Identify which cell holds the provided text, then report its [X, Y] central coordinate. 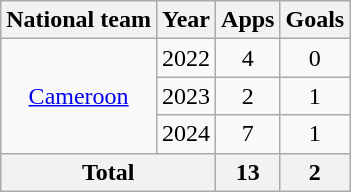
2022 [186, 58]
Apps [248, 20]
13 [248, 172]
0 [315, 58]
Year [186, 20]
2023 [186, 96]
Goals [315, 20]
Cameroon [79, 96]
National team [79, 20]
Total [108, 172]
4 [248, 58]
2024 [186, 134]
7 [248, 134]
